Scan for the cell matching the given text and deliver its (x, y) coordinate at center. 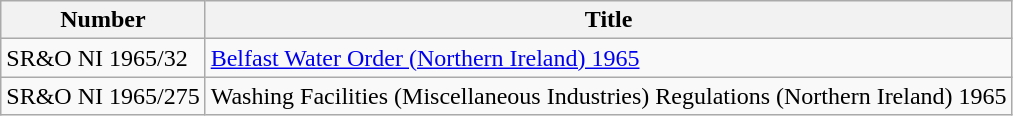
SR&O NI 1965/32 (103, 58)
Title (608, 20)
SR&O NI 1965/275 (103, 96)
Washing Facilities (Miscellaneous Industries) Regulations (Northern Ireland) 1965 (608, 96)
Belfast Water Order (Northern Ireland) 1965 (608, 58)
Number (103, 20)
